Locate the cell with the specified text and output its (x, y) center coordinate. 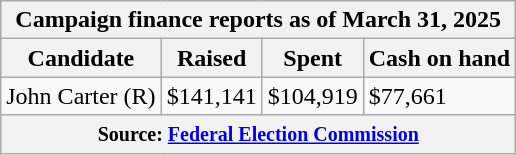
$141,141 (212, 96)
Cash on hand (439, 58)
Spent (312, 58)
$77,661 (439, 96)
Raised (212, 58)
Candidate (81, 58)
Campaign finance reports as of March 31, 2025 (258, 20)
John Carter (R) (81, 96)
$104,919 (312, 96)
Source: Federal Election Commission (258, 134)
